Extract the [x, y] coordinate from the center of the cell holding the provided text.  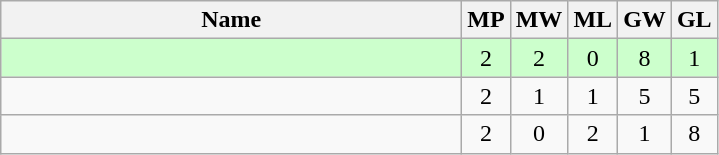
MW [539, 20]
GL [694, 20]
GW [645, 20]
MP [486, 20]
Name [232, 20]
ML [593, 20]
